Locate the cell with the specified text and output its (X, Y) center coordinate. 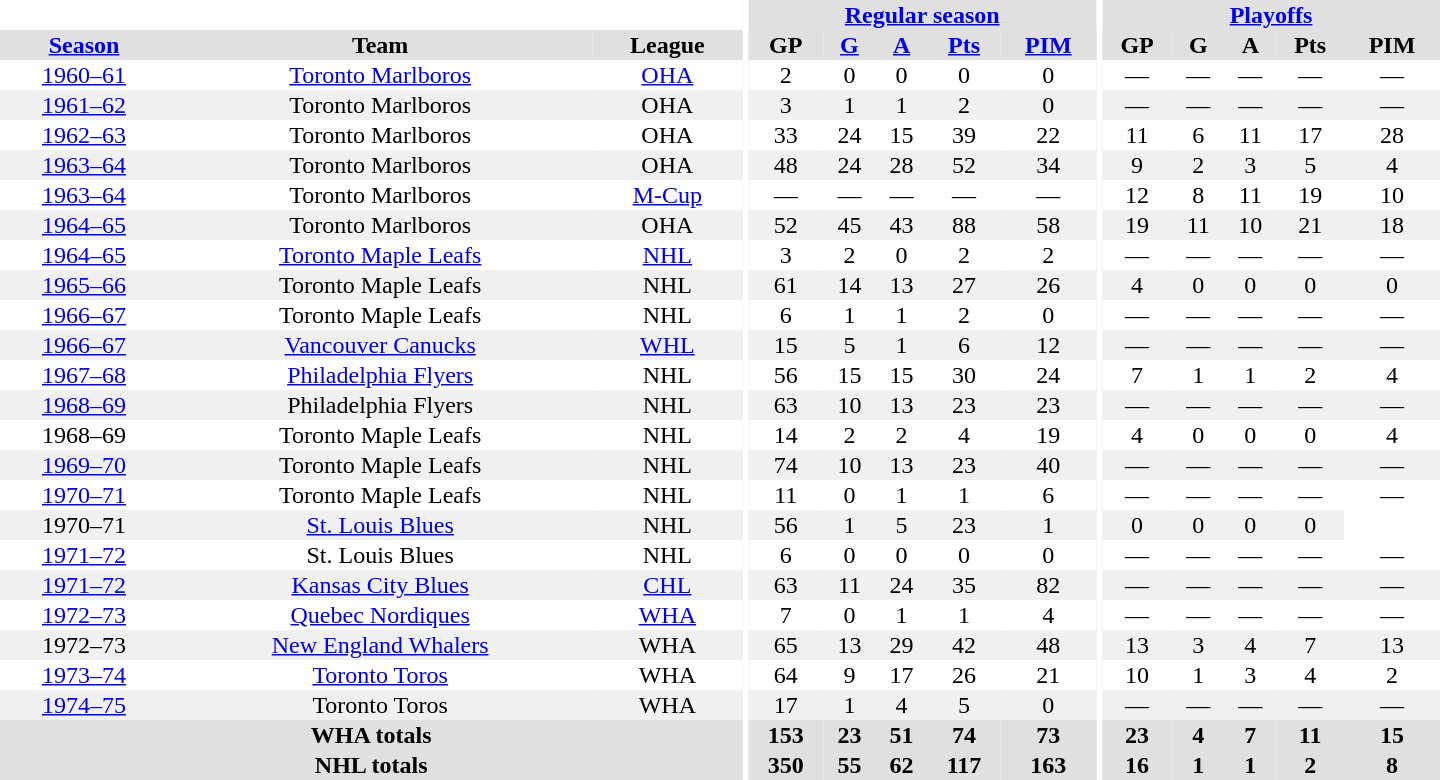
51 (902, 735)
1973–74 (84, 675)
22 (1048, 135)
Vancouver Canucks (380, 345)
39 (964, 135)
Quebec Nordiques (380, 615)
64 (786, 675)
55 (849, 765)
1974–75 (84, 705)
CHL (667, 585)
27 (964, 285)
Team (380, 45)
18 (1392, 225)
WHA totals (371, 735)
65 (786, 645)
42 (964, 645)
34 (1048, 165)
73 (1048, 735)
153 (786, 735)
82 (1048, 585)
Playoffs (1271, 15)
New England Whalers (380, 645)
NHL totals (371, 765)
30 (964, 375)
58 (1048, 225)
1960–61 (84, 75)
1962–63 (84, 135)
40 (1048, 465)
1969–70 (84, 465)
Season (84, 45)
43 (902, 225)
45 (849, 225)
33 (786, 135)
1965–66 (84, 285)
1961–62 (84, 105)
61 (786, 285)
29 (902, 645)
35 (964, 585)
163 (1048, 765)
M-Cup (667, 195)
117 (964, 765)
62 (902, 765)
1967–68 (84, 375)
Regular season (922, 15)
Kansas City Blues (380, 585)
16 (1137, 765)
88 (964, 225)
League (667, 45)
350 (786, 765)
WHL (667, 345)
